Locate the cell with the specified text and output its (x, y) center coordinate. 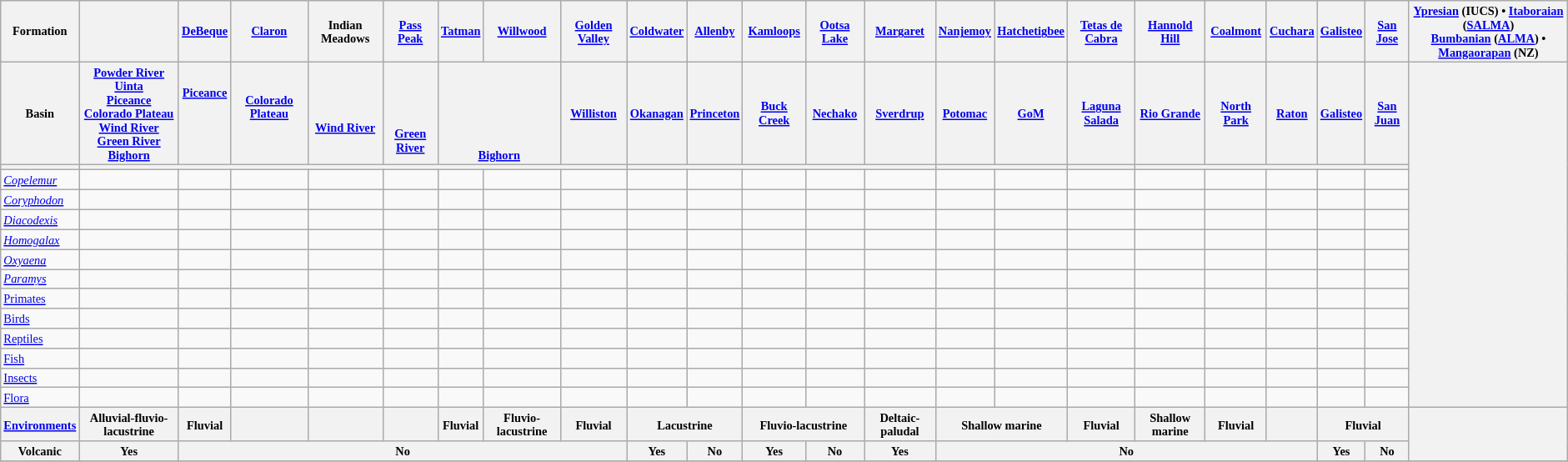
Pass Peak (410, 30)
Coalmont (1235, 30)
Bighorn (498, 113)
Laguna Salada (1102, 113)
Rio Grande (1170, 113)
Tatman (460, 30)
Fish (40, 358)
Basin (40, 113)
Piceance (204, 113)
GoM (1031, 113)
Volcanic (40, 450)
Reptiles (40, 338)
Formation (40, 30)
Okanagan (657, 113)
Golden Valley (594, 30)
Powder RiverUintaPiceanceColorado PlateauWind RiverGreen RiverBighorn (129, 113)
Homogalax (40, 239)
Ootsa Lake (834, 30)
Insects (40, 378)
Alluvial-fluvio-lacustrine (129, 424)
Princeton (715, 113)
Claron (269, 30)
Potomac (964, 113)
Lacustrine (685, 424)
Buck Creek (774, 113)
Flora (40, 397)
Coldwater (657, 30)
Diacodexis (40, 219)
Tetas de Cabra (1102, 30)
Sverdrup (900, 113)
Copelemur (40, 180)
North Park (1235, 113)
Raton (1292, 113)
Ypresian (IUCS) • Itaboraian (SALMA)Bumbanian (ALMA) • Mangaorapan (NZ) (1489, 30)
Indian Meadows (345, 30)
Birds (40, 319)
Deltaic-paludal (900, 424)
Allenby (715, 30)
Oxyaena (40, 259)
Hatchetigbee (1031, 30)
Environments (40, 424)
Cuchara (1292, 30)
San Jose (1387, 30)
Nechako (834, 113)
Coryphodon (40, 199)
Hannold Hill (1170, 30)
Colorado Plateau (269, 113)
Paramys (40, 279)
Wind River (345, 113)
Willwood (522, 30)
Margaret (900, 30)
Green River (410, 113)
Primates (40, 299)
Nanjemoy (964, 30)
San Juan (1387, 113)
DeBeque (204, 30)
Williston (594, 113)
Kamloops (774, 30)
